Locate the cell with the specified text and output its (X, Y) center coordinate. 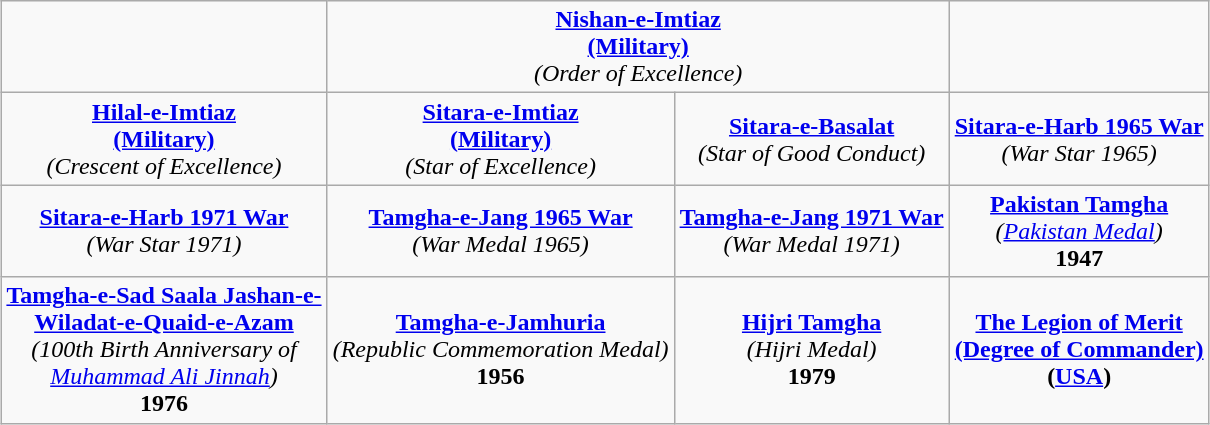
Sitara-e-Imtiaz(Military)(Star of Excellence) (500, 139)
Sitara-e-Harb 1971 War(War Star 1971) (164, 231)
Hijri Tamgha(Hijri Medal)1979 (812, 350)
Nishan-e-Imtiaz(Military)(Order of Excellence) (638, 47)
Pakistan Tamgha(Pakistan Medal)1947 (1079, 231)
Tamgha-e-Sad Saala Jashan-e-Wiladat-e-Quaid-e-Azam(100th Birth Anniversary ofMuhammad Ali Jinnah)1976 (164, 350)
Hilal-e-Imtiaz(Military)(Crescent of Excellence) (164, 139)
Tamgha-e-Jang 1965 War(War Medal 1965) (500, 231)
Sitara-e-Basalat(Star of Good Conduct) (812, 139)
The Legion of Merit(Degree of Commander)(USA) (1079, 350)
Sitara-e-Harb 1965 War(War Star 1965) (1079, 139)
Tamgha-e-Jamhuria(Republic Commemoration Medal)1956 (500, 350)
Tamgha-e-Jang 1971 War(War Medal 1971) (812, 231)
